Capture the cell that displays the provided text and extract its [X, Y] central coordinate. 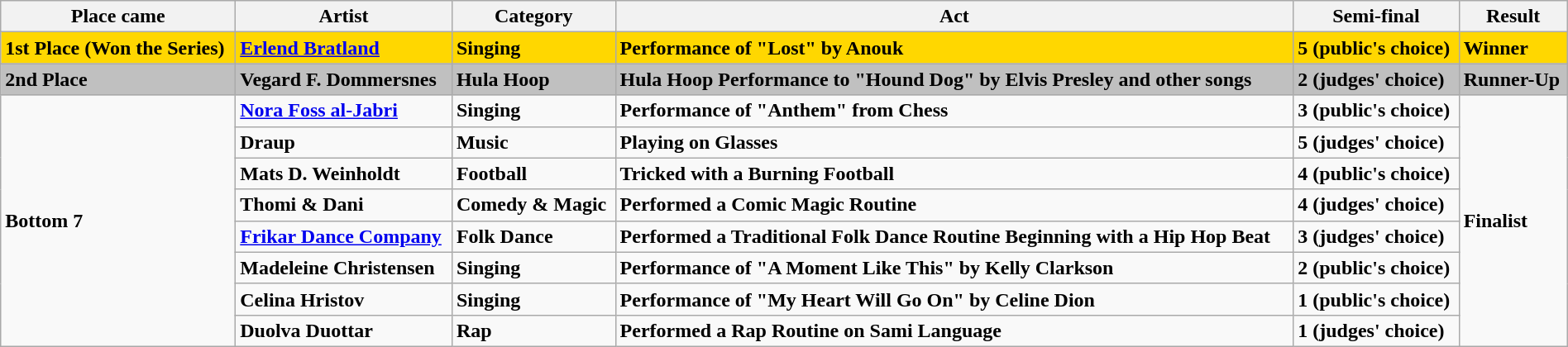
Semi-final [1376, 17]
Result [1513, 17]
Performed a Traditional Folk Dance Routine Beginning with a Hip Hop Beat [954, 236]
Place came [118, 17]
Vegard F. Dommersnes [344, 79]
Act [954, 17]
Winner [1513, 48]
Draup [344, 142]
Performed a Comic Magic Routine [954, 205]
Celina Hristov [344, 299]
1 (public's choice) [1376, 299]
Comedy & Magic [533, 205]
Category [533, 17]
3 (judges' choice) [1376, 236]
Rap [533, 330]
4 (public's choice) [1376, 173]
Music [533, 142]
Performance of "My Heart Will Go On" by Celine Dion [954, 299]
Performance of "Lost" by Anouk [954, 48]
Performance of "Anthem" from Chess [954, 111]
Erlend Bratland [344, 48]
Performed a Rap Routine on Sami Language [954, 330]
Performance of "A Moment Like This" by Kelly Clarkson [954, 268]
Folk Dance [533, 236]
Playing on Glasses [954, 142]
5 (public's choice) [1376, 48]
Hula Hoop [533, 79]
2 (public's choice) [1376, 268]
Hula Hoop Performance to "Hound Dog" by Elvis Presley and other songs [954, 79]
1 (judges' choice) [1376, 330]
Duolva Duottar [344, 330]
Frikar Dance Company [344, 236]
Finalist [1513, 221]
Tricked with a Burning Football [954, 173]
Nora Foss al-Jabri [344, 111]
2nd Place [118, 79]
Artist [344, 17]
1st Place (Won the Series) [118, 48]
5 (judges' choice) [1376, 142]
Madeleine Christensen [344, 268]
Mats D. Weinholdt [344, 173]
3 (public's choice) [1376, 111]
4 (judges' choice) [1376, 205]
Thomi & Dani [344, 205]
2 (judges' choice) [1376, 79]
Runner-Up [1513, 79]
Football [533, 173]
Bottom 7 [118, 221]
